Pinpoint the cell where the given text exists, returning its [X, Y] midpoint coordinate. 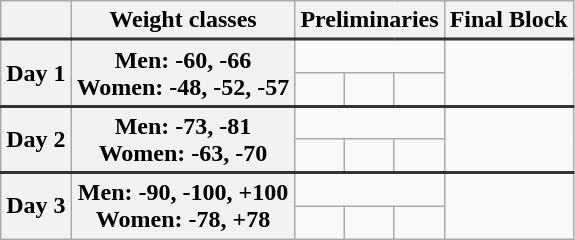
Day 2 [36, 140]
Day 3 [36, 206]
Weight classes [183, 20]
Preliminaries [370, 20]
Men: -90, -100, +100 Women: -78, +78 [183, 206]
Final Block [508, 20]
Day 1 [36, 74]
Men: -60, -66 Women: -48, -52, -57 [183, 74]
Men: -73, -81 Women: -63, -70 [183, 140]
